Locate the cell with the specified text and output its [x, y] center coordinate. 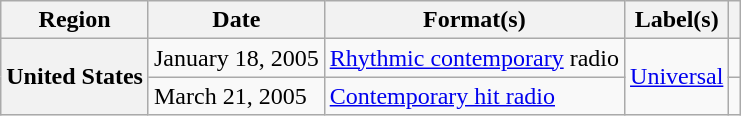
Format(s) [474, 20]
Rhythmic contemporary radio [474, 58]
United States [75, 77]
Contemporary hit radio [474, 96]
March 21, 2005 [236, 96]
Date [236, 20]
Universal [677, 77]
Region [75, 20]
January 18, 2005 [236, 58]
Label(s) [677, 20]
